Pinpoint the cell where the given text exists, returning its [X, Y] midpoint coordinate. 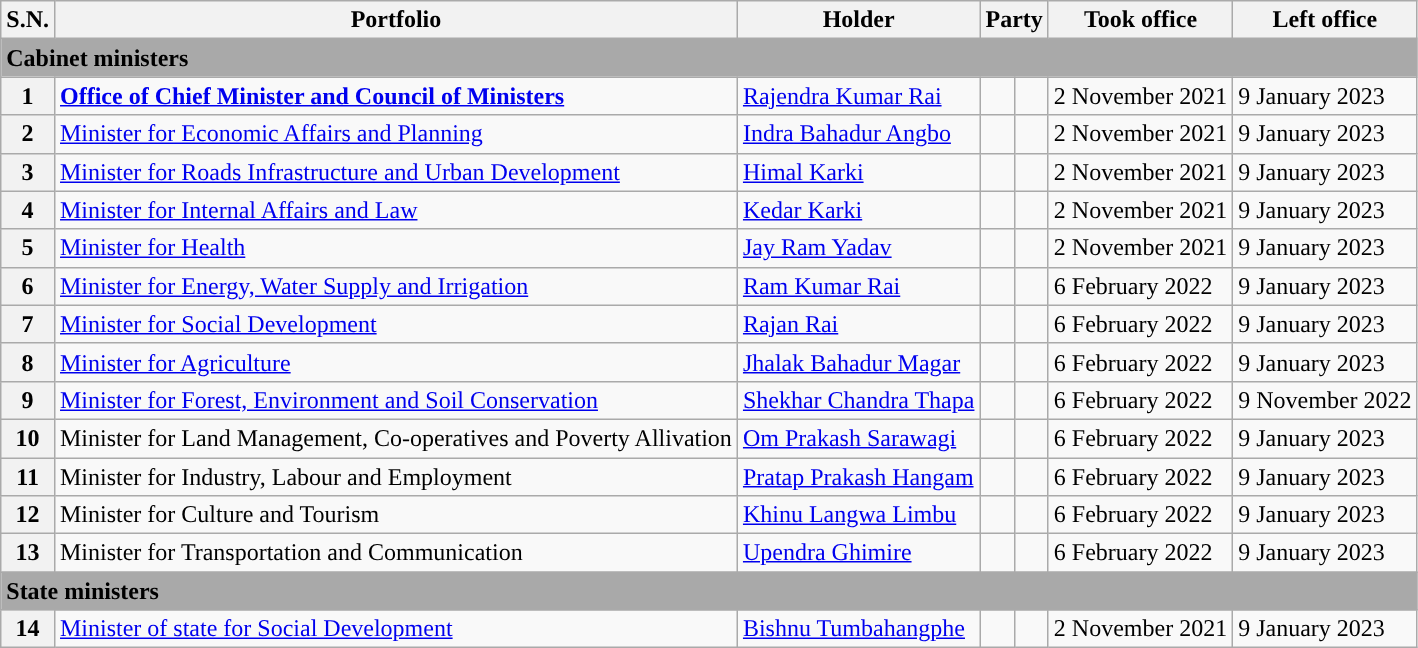
Pratap Prakash Hangam [858, 477]
Shekhar Chandra Thapa [858, 400]
Ram Kumar Rai [858, 286]
Kedar Karki [858, 210]
Minister for Industry, Labour and Employment [396, 477]
Portfolio [396, 20]
Rajan Rai [858, 324]
Khinu Langwa Limbu [858, 515]
Jhalak Bahadur Magar [858, 362]
1 [28, 96]
2 [28, 134]
State ministers [709, 591]
Om Prakash Sarawagi [858, 438]
13 [28, 553]
9 November 2022 [1325, 400]
Rajendra Kumar Rai [858, 96]
5 [28, 248]
Minister for Forest, Environment and Soil Conservation [396, 400]
14 [28, 629]
Office of Chief Minister and Council of Ministers [396, 96]
Minister for Transportation and Communication [396, 553]
S.N. [28, 20]
3 [28, 172]
Minister for Agriculture [396, 362]
Minister of state for Social Development [396, 629]
Minister for Roads Infrastructure and Urban Development [396, 172]
Jay Ram Yadav [858, 248]
Minister for Economic Affairs and Planning [396, 134]
Minister for Social Development [396, 324]
Himal Karki [858, 172]
9 [28, 400]
Party [1014, 20]
Left office [1325, 20]
Indra Bahadur Angbo [858, 134]
11 [28, 477]
Minister for Health [396, 248]
7 [28, 324]
Minister for Land Management, Co-operatives and Poverty Allivation [396, 438]
12 [28, 515]
8 [28, 362]
Minister for Internal Affairs and Law [396, 210]
Cabinet ministers [709, 58]
Minister for Energy, Water Supply and Irrigation [396, 286]
6 [28, 286]
Took office [1140, 20]
Minister for Culture and Tourism [396, 515]
Bishnu Tumbahangphe [858, 629]
Upendra Ghimire [858, 553]
4 [28, 210]
Holder [858, 20]
10 [28, 438]
